Detect which cell encompasses the target text, then output its (X, Y) center coordinate. 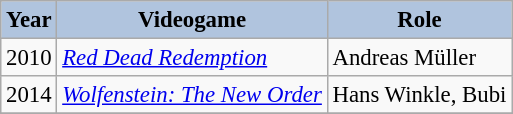
Hans Winkle, Bubi (420, 95)
Videogame (192, 20)
Wolfenstein: The New Order (192, 95)
2010 (29, 58)
Year (29, 20)
Role (420, 20)
Andreas Müller (420, 58)
2014 (29, 95)
Red Dead Redemption (192, 58)
